For the text-containing cell, return its midpoint in (X, Y) coordinate format. 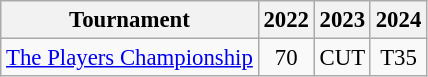
2024 (398, 20)
70 (286, 58)
CUT (342, 58)
2022 (286, 20)
T35 (398, 58)
2023 (342, 20)
Tournament (130, 20)
The Players Championship (130, 58)
